Return the [x, y] coordinate for the center point of the cell that contains the specified text.  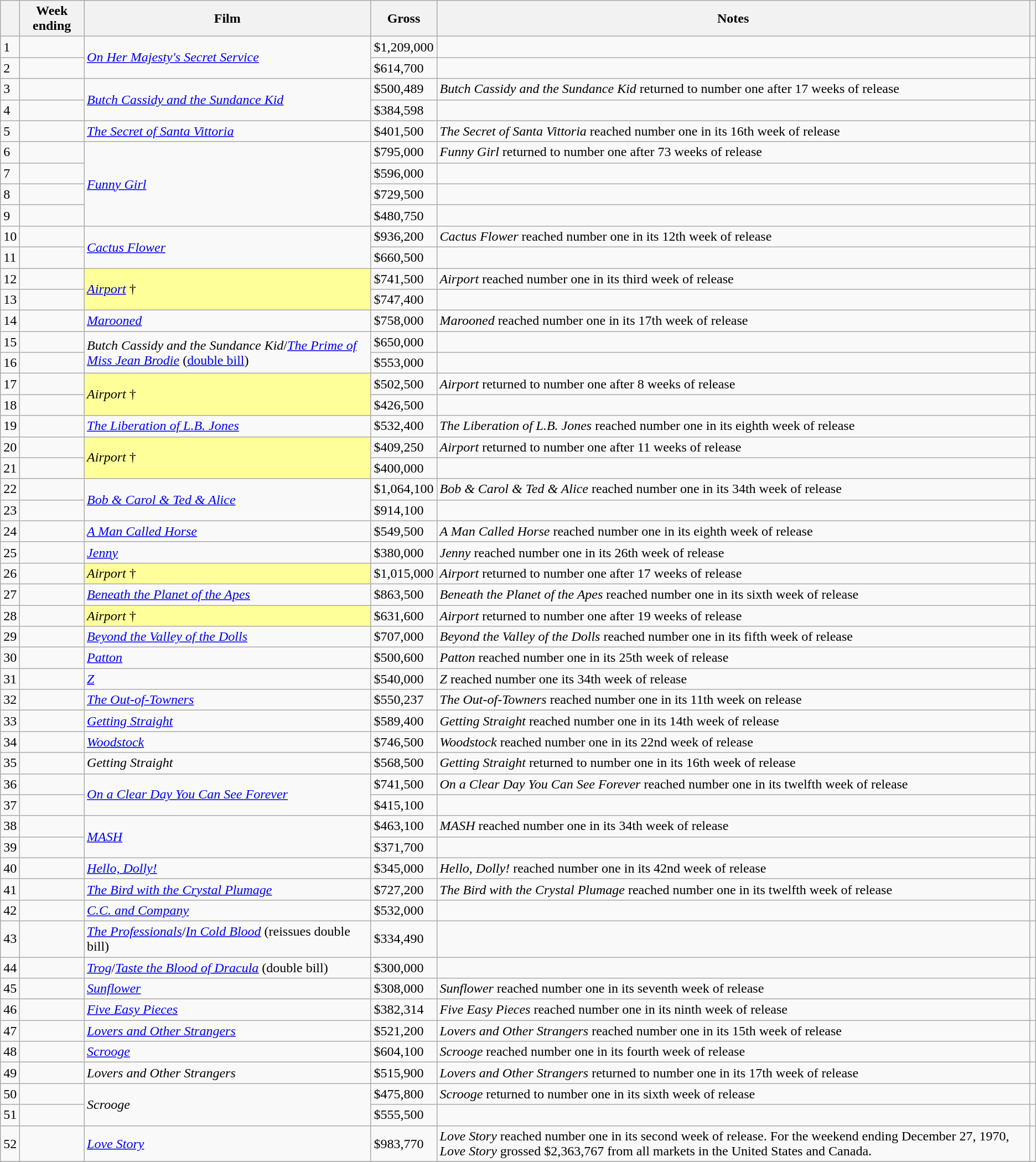
Airport returned to number one after 19 weeks of release [733, 616]
$334,490 [404, 938]
$415,100 [404, 805]
Notes [733, 19]
19 [10, 426]
Bob & Carol & Ted & Alice reached number one in its 34th week of release [733, 489]
Hello, Dolly! reached number one in its 42nd week of release [733, 868]
$475,800 [404, 1094]
Butch Cassidy and the Sundance Kid [227, 100]
Beyond the Valley of the Dolls [227, 637]
18 [10, 405]
Marooned reached number one in its 17th week of release [733, 321]
Jenny reached number one in its 26th week of release [733, 552]
15 [10, 342]
On a Clear Day You Can See Forever reached number one in its twelfth week of release [733, 784]
48 [10, 1052]
4 [10, 110]
29 [10, 637]
MASH [227, 837]
28 [10, 616]
43 [10, 938]
Hello, Dolly! [227, 868]
Beneath the Planet of the Apes [227, 594]
33 [10, 721]
Funny Girl [227, 184]
Film [227, 19]
Airport reached number one in its third week of release [733, 278]
52 [10, 1143]
The Bird with the Crystal Plumage [227, 889]
$500,489 [404, 89]
Lovers and Other Strangers reached number one in its 15th week of release [733, 1031]
36 [10, 784]
35 [10, 763]
$400,000 [404, 468]
32 [10, 700]
30 [10, 658]
The Liberation of L.B. Jones [227, 426]
$371,700 [404, 847]
Sunflower [227, 989]
$1,209,000 [404, 47]
A Man Called Horse [227, 531]
Scrooge returned to number one in its sixth week of release [733, 1094]
$936,200 [404, 236]
Woodstock [227, 742]
Beneath the Planet of the Apes reached number one in its sixth week of release [733, 594]
$795,000 [404, 152]
46 [10, 1010]
The Secret of Santa Vittoria reached number one in its 16th week of release [733, 131]
$660,500 [404, 257]
13 [10, 300]
$863,500 [404, 594]
$747,400 [404, 300]
Beyond the Valley of the Dolls reached number one in its fifth week of release [733, 637]
Love Story [227, 1143]
Marooned [227, 321]
24 [10, 531]
5 [10, 131]
42 [10, 910]
$555,500 [404, 1115]
$300,000 [404, 968]
9 [10, 215]
$521,200 [404, 1031]
21 [10, 468]
Cactus Flower reached number one in its 12th week of release [733, 236]
$426,500 [404, 405]
37 [10, 805]
$540,000 [404, 679]
31 [10, 679]
$308,000 [404, 989]
MASH reached number one in its 34th week of release [733, 826]
Butch Cassidy and the Sundance Kid/The Prime of Miss Jean Brodie (double bill) [227, 352]
The Out-of-Towners [227, 700]
Bob & Carol & Ted & Alice [227, 500]
$604,100 [404, 1052]
$758,000 [404, 321]
$532,400 [404, 426]
25 [10, 552]
The Liberation of L.B. Jones reached number one in its eighth week of release [733, 426]
On a Clear Day You Can See Forever [227, 795]
3 [10, 89]
Gross [404, 19]
2 [10, 68]
Airport returned to number one after 17 weeks of release [733, 573]
8 [10, 194]
$596,000 [404, 173]
23 [10, 510]
$650,000 [404, 342]
Airport returned to number one after 11 weeks of release [733, 447]
Five Easy Pieces reached number one in its ninth week of release [733, 1010]
Z [227, 679]
$983,770 [404, 1143]
14 [10, 321]
Airport returned to number one after 8 weeks of release [733, 384]
$729,500 [404, 194]
Jenny [227, 552]
The Secret of Santa Vittoria [227, 131]
47 [10, 1031]
$746,500 [404, 742]
39 [10, 847]
$727,200 [404, 889]
Z reached number one its 34th week of release [733, 679]
Woodstock reached number one in its 22nd week of release [733, 742]
Patton reached number one in its 25th week of release [733, 658]
51 [10, 1115]
$502,500 [404, 384]
$614,700 [404, 68]
$1,015,000 [404, 573]
$463,100 [404, 826]
$549,500 [404, 531]
$1,064,100 [404, 489]
6 [10, 152]
On Her Majesty's Secret Service [227, 58]
20 [10, 447]
17 [10, 384]
12 [10, 278]
10 [10, 236]
Five Easy Pieces [227, 1010]
45 [10, 989]
34 [10, 742]
7 [10, 173]
$345,000 [404, 868]
$532,000 [404, 910]
$384,598 [404, 110]
Lovers and Other Strangers returned to number one in its 17th week of release [733, 1073]
50 [10, 1094]
Funny Girl returned to number one after 73 weeks of release [733, 152]
Trog/Taste the Blood of Dracula (double bill) [227, 968]
Getting Straight reached number one in its 14th week of release [733, 721]
$409,250 [404, 447]
$589,400 [404, 721]
26 [10, 573]
Scrooge reached number one in its fourth week of release [733, 1052]
16 [10, 363]
$550,237 [404, 700]
$568,500 [404, 763]
$707,000 [404, 637]
$631,600 [404, 616]
The Professionals/In Cold Blood (reissues double bill) [227, 938]
44 [10, 968]
The Out-of-Towners reached number one in its 11th week on release [733, 700]
Patton [227, 658]
$553,000 [404, 363]
$480,750 [404, 215]
11 [10, 257]
Getting Straight returned to number one in its 16th week of release [733, 763]
$500,600 [404, 658]
Cactus Flower [227, 247]
$380,000 [404, 552]
Sunflower reached number one in its seventh week of release [733, 989]
C.C. and Company [227, 910]
$401,500 [404, 131]
41 [10, 889]
27 [10, 594]
A Man Called Horse reached number one in its eighth week of release [733, 531]
38 [10, 826]
$914,100 [404, 510]
22 [10, 489]
40 [10, 868]
Butch Cassidy and the Sundance Kid returned to number one after 17 weeks of release [733, 89]
1 [10, 47]
$515,900 [404, 1073]
The Bird with the Crystal Plumage reached number one in its twelfth week of release [733, 889]
Week ending [52, 19]
$382,314 [404, 1010]
49 [10, 1073]
